Scan for the cell matching the given text and deliver its [x, y] coordinate at center. 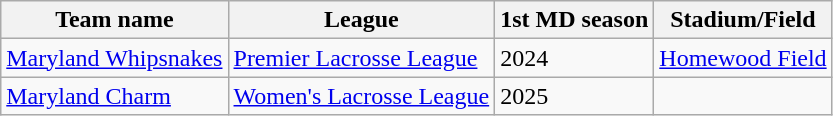
Maryland Charm [114, 96]
Premier Lacrosse League [362, 58]
League [362, 20]
1st MD season [574, 20]
2024 [574, 58]
Stadium/Field [743, 20]
Homewood Field [743, 58]
2025 [574, 96]
Women's Lacrosse League [362, 96]
Maryland Whipsnakes [114, 58]
Team name [114, 20]
